Locate the cell with the specified text and output its [x, y] center coordinate. 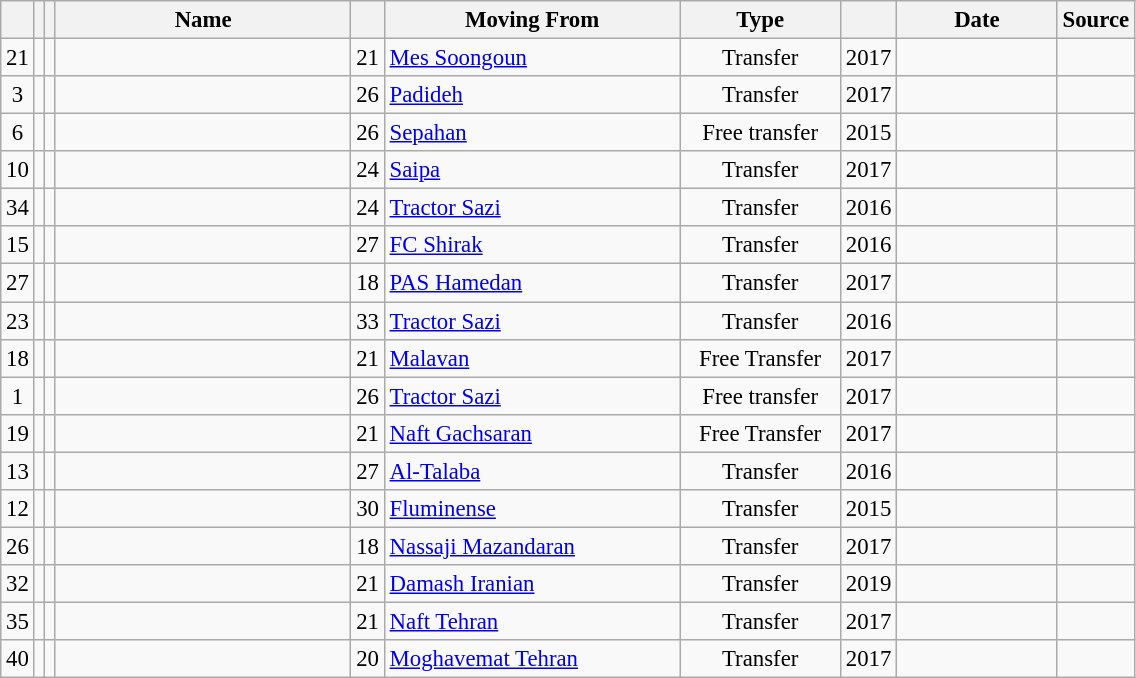
Moving From [532, 20]
Damash Iranian [532, 584]
6 [18, 133]
Malavan [532, 358]
19 [18, 433]
Mes Soongoun [532, 58]
15 [18, 245]
Naft Tehran [532, 621]
Nassaji Mazandaran [532, 546]
Name [203, 20]
35 [18, 621]
30 [368, 509]
Type [760, 20]
Naft Gachsaran [532, 433]
Fluminense [532, 509]
Sepahan [532, 133]
Source [1096, 20]
20 [368, 659]
1 [18, 396]
33 [368, 321]
40 [18, 659]
34 [18, 208]
12 [18, 509]
FC Shirak [532, 245]
Al-Talaba [532, 471]
13 [18, 471]
3 [18, 95]
23 [18, 321]
Padideh [532, 95]
Saipa [532, 170]
Moghavemat Tehran [532, 659]
10 [18, 170]
2019 [868, 584]
32 [18, 584]
Date [978, 20]
PAS Hamedan [532, 283]
